Find where the given text appears and provide that cell's center as (x, y) coordinate. 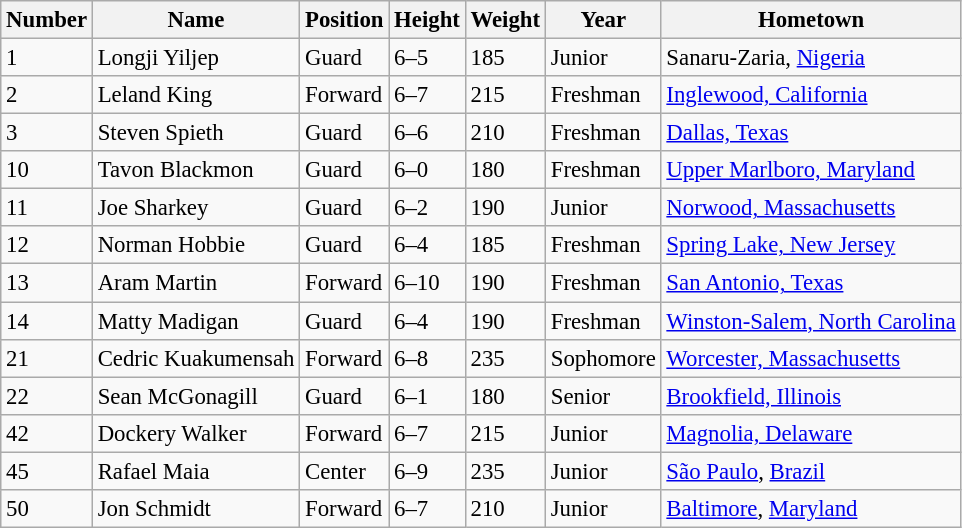
Upper Marlboro, Maryland (811, 170)
Year (603, 20)
2 (47, 95)
Sophomore (603, 358)
42 (47, 433)
45 (47, 471)
Weight (505, 20)
Inglewood, California (811, 95)
6–1 (427, 396)
50 (47, 509)
Number (47, 20)
Magnolia, Delaware (811, 433)
Dallas, Texas (811, 133)
10 (47, 170)
Rafael Maia (196, 471)
22 (47, 396)
Matty Madigan (196, 321)
Norman Hobbie (196, 245)
6–6 (427, 133)
6–9 (427, 471)
Winston-Salem, North Carolina (811, 321)
6–0 (427, 170)
21 (47, 358)
San Antonio, Texas (811, 283)
3 (47, 133)
Aram Martin (196, 283)
Norwood, Massachusetts (811, 208)
Joe Sharkey (196, 208)
Jon Schmidt (196, 509)
6–10 (427, 283)
6–2 (427, 208)
Hometown (811, 20)
Name (196, 20)
Position (344, 20)
Baltimore, Maryland (811, 509)
6–5 (427, 58)
6–8 (427, 358)
11 (47, 208)
Spring Lake, New Jersey (811, 245)
12 (47, 245)
Height (427, 20)
Leland King (196, 95)
Brookfield, Illinois (811, 396)
Cedric Kuakumensah (196, 358)
Sean McGonagill (196, 396)
Steven Spieth (196, 133)
14 (47, 321)
Worcester, Massachusetts (811, 358)
Senior (603, 396)
Sanaru-Zaria, Nigeria (811, 58)
13 (47, 283)
Dockery Walker (196, 433)
Longji Yiljep (196, 58)
Tavon Blackmon (196, 170)
São Paulo, Brazil (811, 471)
1 (47, 58)
Center (344, 471)
